Determine the [x, y] coordinate at the center of the cell enclosing the given text.  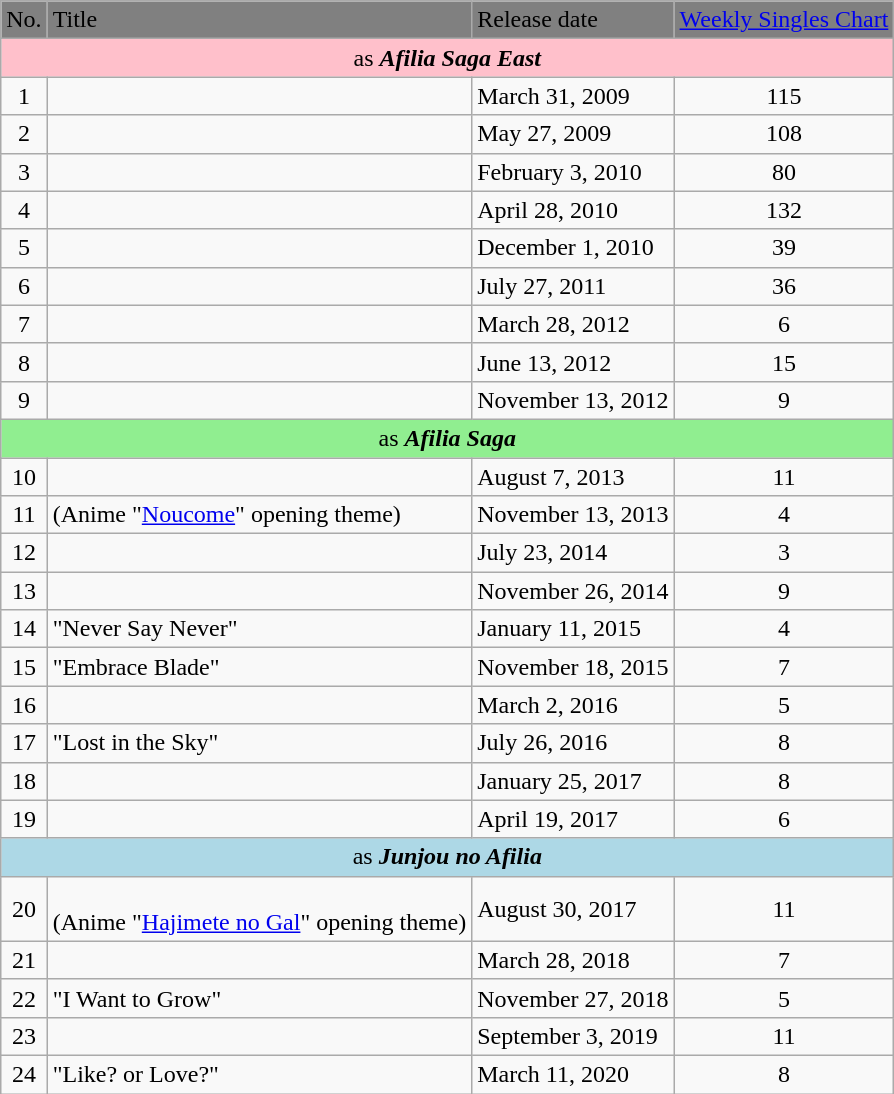
August 30, 2017 [573, 908]
November 27, 2018 [573, 998]
March 28, 2018 [573, 960]
17 [24, 743]
No. [24, 20]
Weekly Singles Chart [784, 20]
18 [24, 781]
115 [784, 96]
July 27, 2011 [573, 286]
November 13, 2012 [573, 400]
March 31, 2009 [573, 96]
March 2, 2016 [573, 705]
80 [784, 172]
March 11, 2020 [573, 1074]
"Lost in the Sky" [260, 743]
1 [24, 96]
April 19, 2017 [573, 819]
as Afilia Saga East [448, 58]
36 [784, 286]
January 25, 2017 [573, 781]
April 28, 2010 [573, 210]
June 13, 2012 [573, 362]
as Afilia Saga [448, 438]
"Embrace Blade" [260, 667]
November 18, 2015 [573, 667]
2 [24, 134]
(Anime "Hajimete no Gal" opening theme) [260, 908]
July 23, 2014 [573, 553]
20 [24, 908]
21 [24, 960]
September 3, 2019 [573, 1036]
Title [260, 20]
August 7, 2013 [573, 477]
Release date [573, 20]
22 [24, 998]
19 [24, 819]
March 28, 2012 [573, 324]
January 11, 2015 [573, 629]
July 26, 2016 [573, 743]
February 3, 2010 [573, 172]
(Anime "Noucome" opening theme) [260, 515]
24 [24, 1074]
"I Want to Grow" [260, 998]
10 [24, 477]
December 1, 2010 [573, 248]
12 [24, 553]
108 [784, 134]
16 [24, 705]
39 [784, 248]
as Junjou no Afilia [448, 857]
13 [24, 591]
November 13, 2013 [573, 515]
14 [24, 629]
November 26, 2014 [573, 591]
132 [784, 210]
May 27, 2009 [573, 134]
"Like? or Love?" [260, 1074]
"Never Say Never" [260, 629]
23 [24, 1036]
